For the text-containing cell, return its midpoint in (x, y) coordinate format. 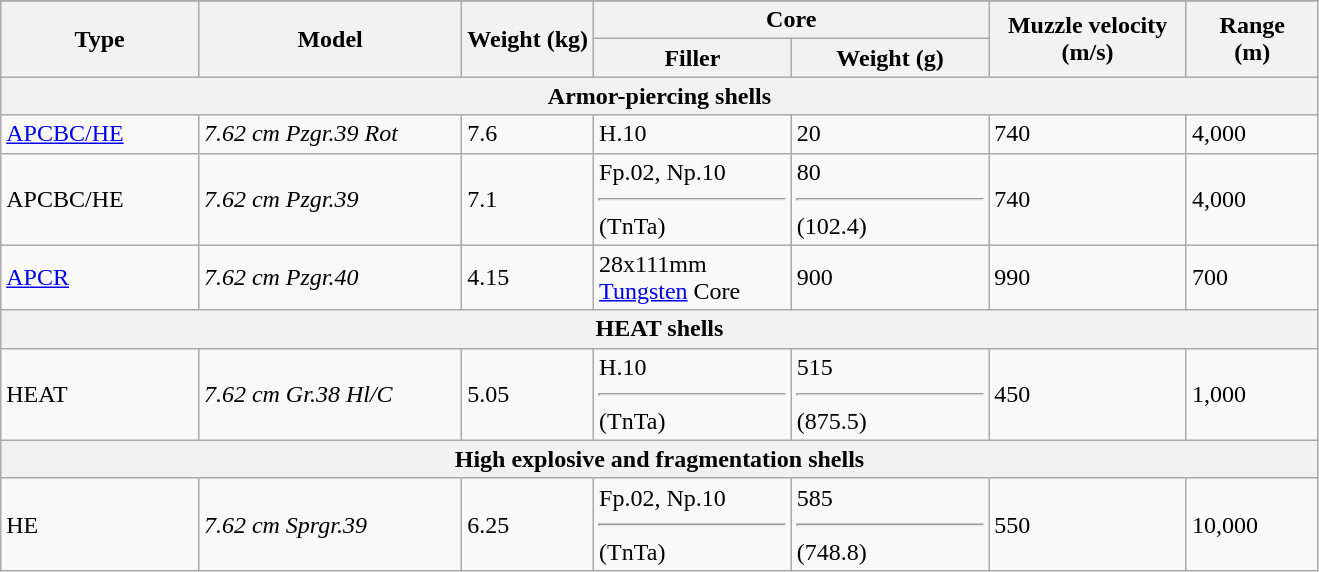
APCR (100, 278)
7.62 cm Pzgr.39 (330, 199)
HEAT shells (660, 329)
7.62 cm Sprgr.39 (330, 524)
H.10(TnTa) (693, 394)
28x111mmTungsten Core (693, 278)
550 (1088, 524)
585(748.8) (890, 524)
7.62 cm Pzgr.39 Rot (330, 134)
1,000 (1252, 394)
Range(m) (1252, 39)
H.10 (693, 134)
High explosive and fragmentation shells (660, 459)
5.05 (528, 394)
HEAT (100, 394)
4.15 (528, 278)
80(102.4) (890, 199)
515(875.5) (890, 394)
HE (100, 524)
7.6 (528, 134)
Weight (kg) (528, 39)
20 (890, 134)
Filler (693, 58)
Weight (g) (890, 58)
700 (1252, 278)
7.62 cm Pzgr.40 (330, 278)
Model (330, 39)
10,000 (1252, 524)
Muzzle velocity(m/s) (1088, 39)
990 (1088, 278)
7.62 cm Gr.38 Hl/С (330, 394)
Core (792, 20)
900 (890, 278)
6.25 (528, 524)
7.1 (528, 199)
Armor-piercing shells (660, 96)
Type (100, 39)
450 (1088, 394)
